Pinpoint the cell where the given text exists, returning its [X, Y] midpoint coordinate. 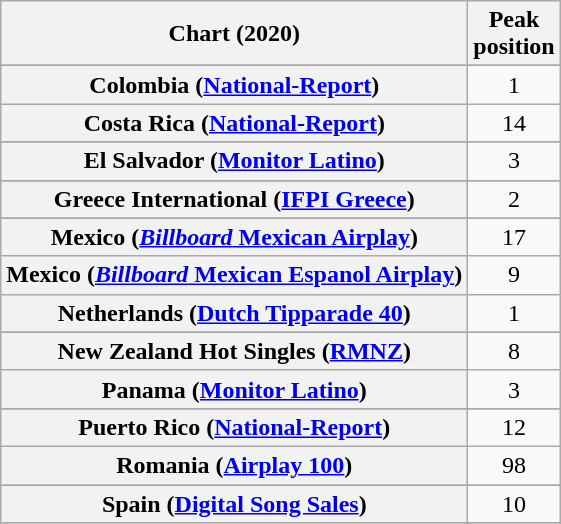
9 [514, 275]
14 [514, 123]
Romania (Airplay 100) [234, 465]
Mexico (Billboard Mexican Espanol Airplay) [234, 275]
Chart (2020) [234, 34]
Puerto Rico (National-Report) [234, 427]
8 [514, 351]
10 [514, 503]
Greece International (IFPI Greece) [234, 199]
17 [514, 237]
2 [514, 199]
Mexico (Billboard Mexican Airplay) [234, 237]
Costa Rica (National-Report) [234, 123]
Spain (Digital Song Sales) [234, 503]
New Zealand Hot Singles (RMNZ) [234, 351]
Netherlands (Dutch Tipparade 40) [234, 313]
Peakposition [514, 34]
12 [514, 427]
Colombia (National-Report) [234, 85]
Panama (Monitor Latino) [234, 389]
El Salvador (Monitor Latino) [234, 161]
98 [514, 465]
